From the cell containing the given text, extract its center point as [x, y] coordinate. 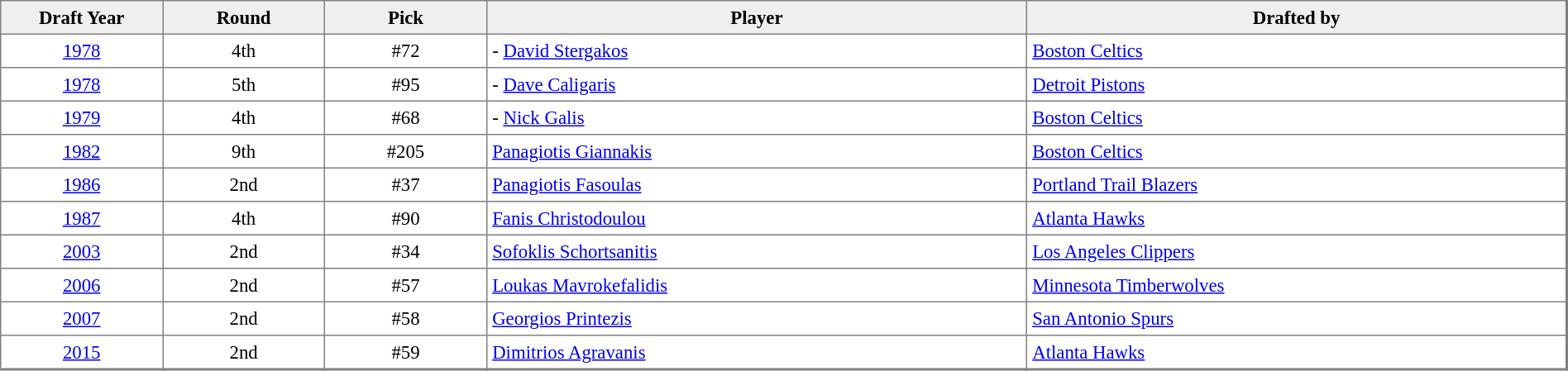
9th [244, 151]
#57 [406, 285]
Pick [406, 17]
2003 [82, 251]
#34 [406, 251]
- David Stergakos [756, 50]
1982 [82, 151]
San Antonio Spurs [1297, 318]
Detroit Pistons [1297, 84]
Minnesota Timberwolves [1297, 285]
#59 [406, 352]
2015 [82, 352]
Loukas Mavrokefalidis [756, 285]
#68 [406, 117]
Fanis Christodoulou [756, 218]
- Dave Caligaris [756, 84]
#95 [406, 84]
Round [244, 17]
2006 [82, 285]
Panagiotis Giannakis [756, 151]
Panagiotis Fasoulas [756, 184]
Los Angeles Clippers [1297, 251]
Drafted by [1297, 17]
Sofoklis Schortsanitis [756, 251]
1986 [82, 184]
#58 [406, 318]
Portland Trail Blazers [1297, 184]
Dimitrios Agravanis [756, 352]
#205 [406, 151]
#90 [406, 218]
#72 [406, 50]
5th [244, 84]
1979 [82, 117]
2007 [82, 318]
- Nick Galis [756, 117]
Draft Year [82, 17]
Georgios Printezis [756, 318]
#37 [406, 184]
1987 [82, 218]
Player [756, 17]
